Capture the cell that displays the provided text and extract its [x, y] central coordinate. 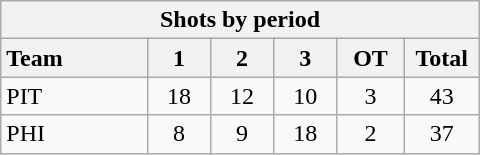
OT [371, 58]
9 [242, 134]
37 [442, 134]
PIT [74, 96]
Team [74, 58]
10 [306, 96]
PHI [74, 134]
12 [242, 96]
Shots by period [240, 20]
43 [442, 96]
Total [442, 58]
8 [178, 134]
1 [178, 58]
